Provide the [x, y] coordinate of the cell's center where the given text is located.  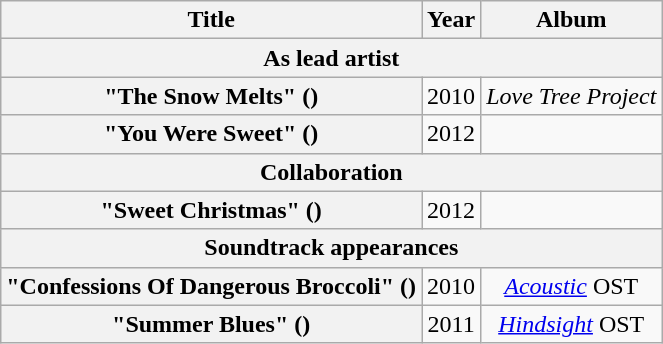
"Summer Blues" () [212, 324]
Hindsight OST [572, 324]
Year [452, 20]
2011 [452, 324]
As lead artist [332, 58]
Title [212, 20]
Acoustic OST [572, 286]
"You Were Sweet" () [212, 134]
Soundtrack appearances [332, 248]
"Sweet Christmas" () [212, 210]
"Confessions Of Dangerous Broccoli" () [212, 286]
"The Snow Melts" () [212, 96]
Collaboration [332, 172]
Love Tree Project [572, 96]
Album [572, 20]
